For the text-containing cell, return its midpoint in [X, Y] coordinate format. 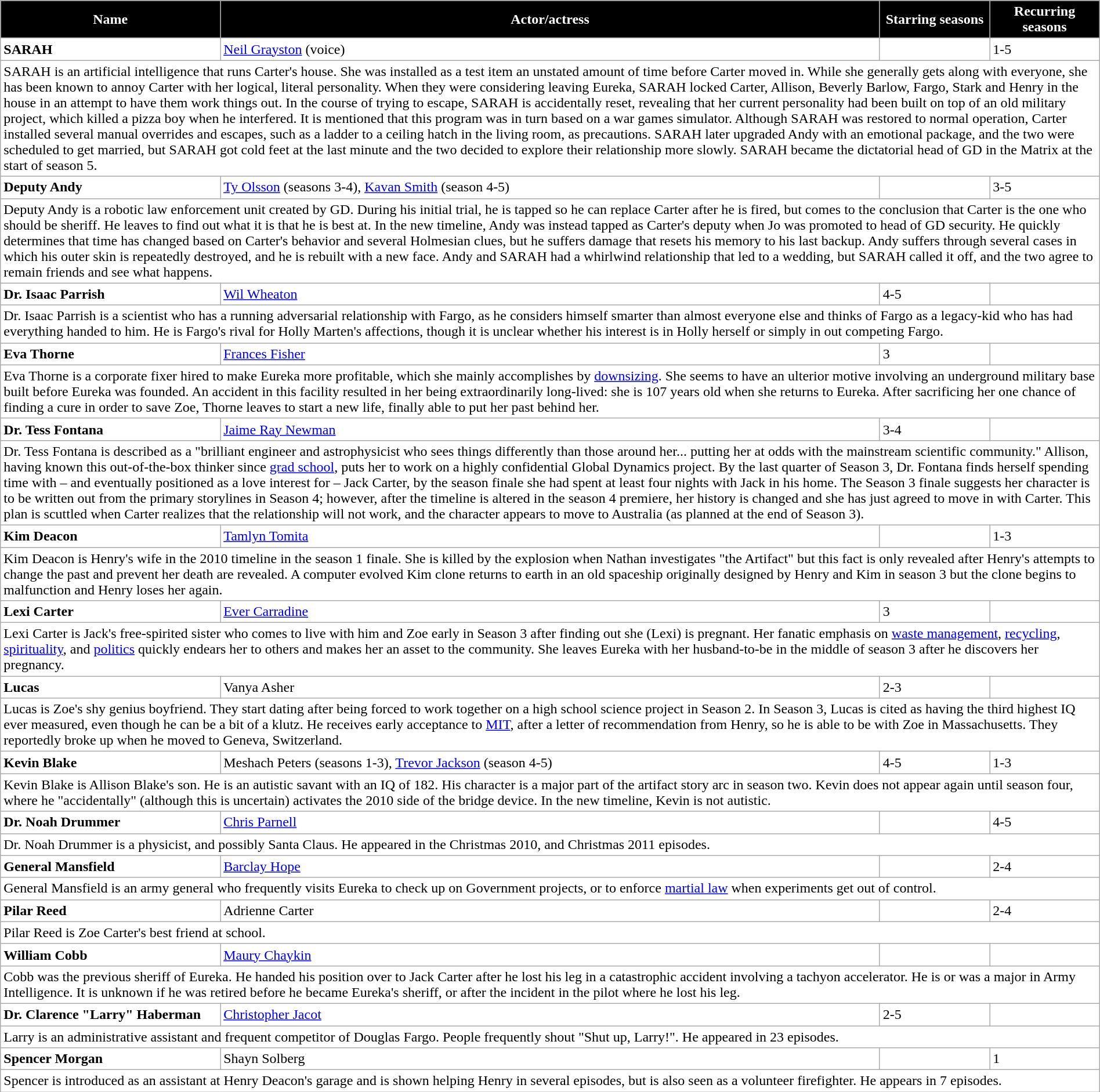
Kim Deacon [110, 536]
Actor/actress [550, 20]
Adrienne Carter [550, 910]
Starring seasons [934, 20]
Barclay Hope [550, 866]
Vanya Asher [550, 687]
Chris Parnell [550, 822]
Spencer Morgan [110, 1059]
SARAH [110, 49]
Ever Carradine [550, 612]
Frances Fisher [550, 354]
1 [1044, 1059]
Dr. Noah Drummer is a physicist, and possibly Santa Claus. He appeared in the Christmas 2010, and Christmas 2011 episodes. [550, 844]
Meshach Peters (seasons 1-3), Trevor Jackson (season 4-5) [550, 763]
Christopher Jacot [550, 1014]
Deputy Andy [110, 187]
General Mansfield [110, 866]
Lexi Carter [110, 612]
3-4 [934, 429]
Eva Thorne [110, 354]
Dr. Tess Fontana [110, 429]
Dr. Clarence "Larry" Haberman [110, 1014]
Larry is an administrative assistant and frequent competitor of Douglas Fargo. People frequently shout "Shut up, Larry!". He appeared in 23 episodes. [550, 1036]
Kevin Blake [110, 763]
2-5 [934, 1014]
1-5 [1044, 49]
Wil Wheaton [550, 294]
Name [110, 20]
William Cobb [110, 955]
Lucas [110, 687]
Shayn Solberg [550, 1059]
2-3 [934, 687]
Ty Olsson (seasons 3-4), Kavan Smith (season 4-5) [550, 187]
Recurring seasons [1044, 20]
Neil Grayston (voice) [550, 49]
Dr. Isaac Parrish [110, 294]
Tamlyn Tomita [550, 536]
Dr. Noah Drummer [110, 822]
Pilar Reed [110, 910]
Maury Chaykin [550, 955]
Pilar Reed is Zoe Carter's best friend at school. [550, 933]
3-5 [1044, 187]
Jaime Ray Newman [550, 429]
